Find where the given text appears and provide that cell's center as (x, y) coordinate. 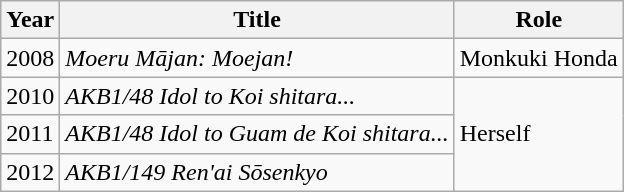
2008 (30, 58)
Moeru Mājan: Moejan! (257, 58)
2010 (30, 96)
Year (30, 20)
AKB1/48 Idol to Guam de Koi shitara... (257, 134)
AKB1/48 Idol to Koi shitara... (257, 96)
AKB1/149 Ren'ai Sōsenkyo (257, 172)
2011 (30, 134)
Monkuki Honda (538, 58)
Title (257, 20)
2012 (30, 172)
Herself (538, 134)
Role (538, 20)
